Return (x, y) of the center of cell containing provided text 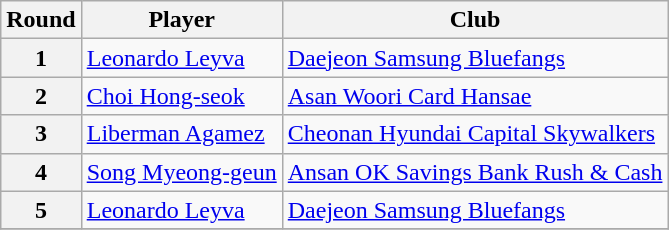
5 (41, 210)
Player (182, 20)
4 (41, 172)
Asan Woori Card Hansae (475, 96)
3 (41, 134)
1 (41, 58)
Choi Hong-seok (182, 96)
Liberman Agamez (182, 134)
2 (41, 96)
Ansan OK Savings Bank Rush & Cash (475, 172)
Round (41, 20)
Cheonan Hyundai Capital Skywalkers (475, 134)
Club (475, 20)
Song Myeong-geun (182, 172)
